Extract the [x, y] coordinate from the center of the cell holding the provided text.  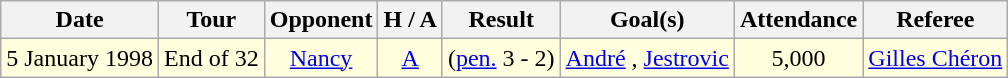
Gilles Chéron [936, 58]
End of 32 [211, 58]
André , Jestrovic [647, 58]
5 January 1998 [80, 58]
(pen. 3 - 2) [501, 58]
Date [80, 20]
Tour [211, 20]
H / A [410, 20]
Result [501, 20]
5,000 [798, 58]
Goal(s) [647, 20]
Opponent [321, 20]
A [410, 58]
Referee [936, 20]
Attendance [798, 20]
Nancy [321, 58]
